Find where the given text appears and provide that cell's center as (X, Y) coordinate. 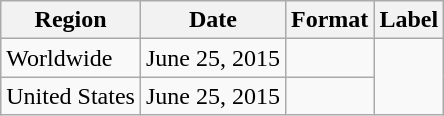
Label (409, 20)
United States (71, 96)
Format (330, 20)
Worldwide (71, 58)
Region (71, 20)
Date (212, 20)
